Provide the [x, y] coordinate of the cell's center where the given text is located.  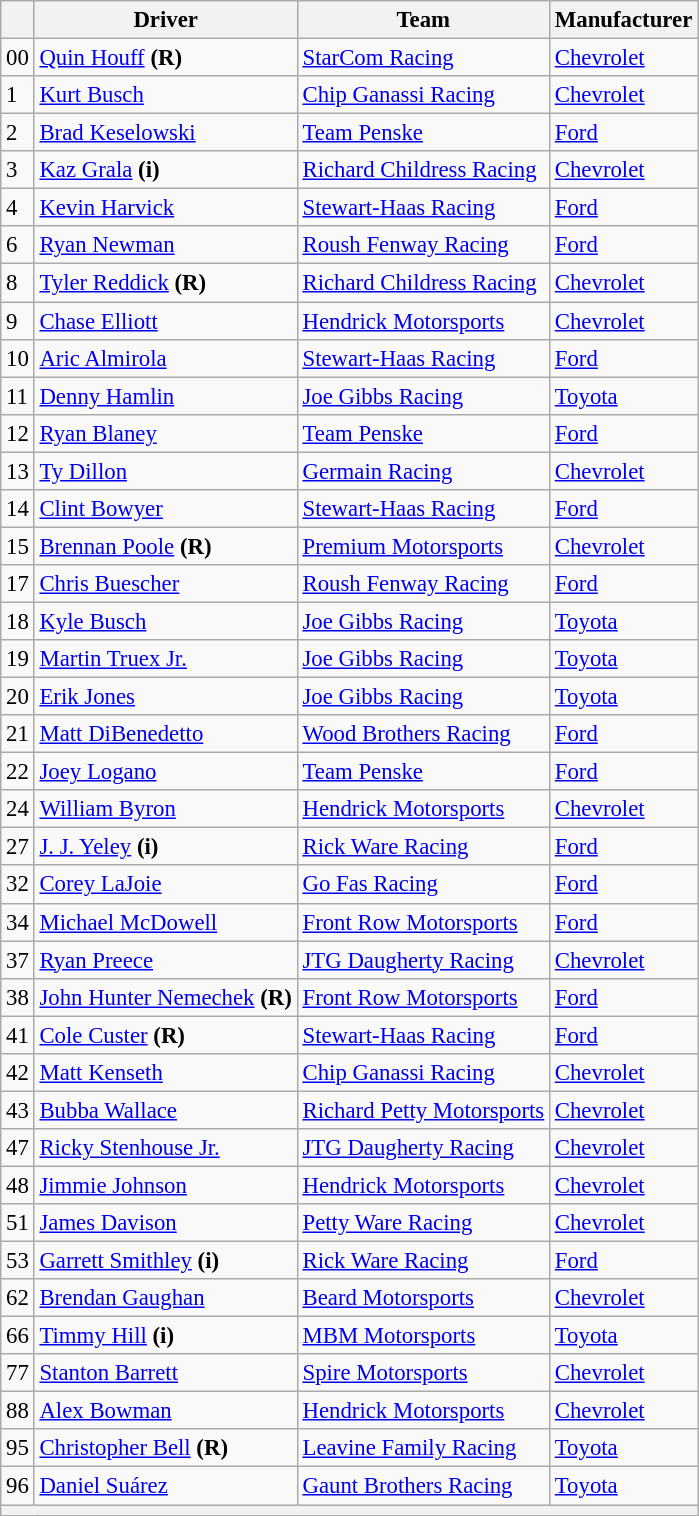
18 [18, 621]
17 [18, 584]
MBM Motorsports [423, 1336]
22 [18, 772]
4 [18, 208]
Richard Petty Motorsports [423, 1110]
37 [18, 960]
Go Fas Racing [423, 885]
77 [18, 1373]
41 [18, 1035]
66 [18, 1336]
Beard Motorsports [423, 1298]
Quin Houff (R) [166, 58]
Kaz Grala (i) [166, 170]
John Hunter Nemechek (R) [166, 997]
Jimmie Johnson [166, 1185]
Bubba Wallace [166, 1110]
43 [18, 1110]
Christopher Bell (R) [166, 1449]
20 [18, 697]
Gaunt Brothers Racing [423, 1486]
Team [423, 20]
Erik Jones [166, 697]
15 [18, 546]
6 [18, 245]
Brendan Gaughan [166, 1298]
Ryan Preece [166, 960]
Spire Motorsports [423, 1373]
Joey Logano [166, 772]
Denny Hamlin [166, 396]
34 [18, 922]
Matt DiBenedetto [166, 734]
Ryan Newman [166, 245]
12 [18, 433]
Chase Elliott [166, 321]
Germain Racing [423, 471]
88 [18, 1411]
Wood Brothers Racing [423, 734]
8 [18, 283]
Tyler Reddick (R) [166, 283]
11 [18, 396]
Michael McDowell [166, 922]
9 [18, 321]
14 [18, 509]
51 [18, 1223]
Alex Bowman [166, 1411]
62 [18, 1298]
38 [18, 997]
13 [18, 471]
Timmy Hill (i) [166, 1336]
Kevin Harvick [166, 208]
95 [18, 1449]
42 [18, 1073]
Clint Bowyer [166, 509]
19 [18, 659]
Garrett Smithley (i) [166, 1261]
Martin Truex Jr. [166, 659]
J. J. Yeley (i) [166, 847]
1 [18, 95]
47 [18, 1148]
10 [18, 358]
StarCom Racing [423, 58]
3 [18, 170]
53 [18, 1261]
Petty Ware Racing [423, 1223]
Aric Almirola [166, 358]
Matt Kenseth [166, 1073]
Kyle Busch [166, 621]
Manufacturer [623, 20]
Ty Dillon [166, 471]
48 [18, 1185]
21 [18, 734]
Driver [166, 20]
Ryan Blaney [166, 433]
2 [18, 133]
Kurt Busch [166, 95]
Corey LaJoie [166, 885]
Daniel Suárez [166, 1486]
Stanton Barrett [166, 1373]
William Byron [166, 809]
Cole Custer (R) [166, 1035]
00 [18, 58]
96 [18, 1486]
Brad Keselowski [166, 133]
Leavine Family Racing [423, 1449]
Premium Motorsports [423, 546]
Brennan Poole (R) [166, 546]
James Davison [166, 1223]
32 [18, 885]
Ricky Stenhouse Jr. [166, 1148]
27 [18, 847]
24 [18, 809]
Chris Buescher [166, 584]
